Pinpoint the cell where the given text exists, returning its [X, Y] midpoint coordinate. 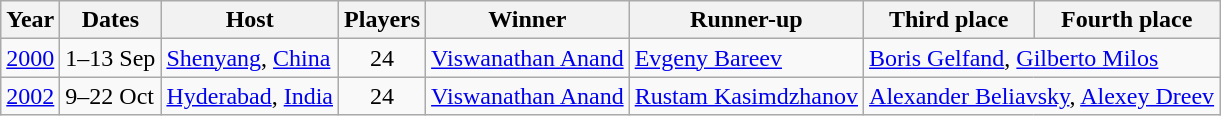
Alexander Beliavsky, Alexey Dreev [1042, 96]
2002 [30, 96]
Evgeny Bareev [746, 58]
1–13 Sep [110, 58]
Hyderabad, India [250, 96]
Players [382, 20]
2000 [30, 58]
Year [30, 20]
Third place [949, 20]
Dates [110, 20]
Host [250, 20]
Winner [528, 20]
Rustam Kasimdzhanov [746, 96]
Shenyang, China [250, 58]
Runner-up [746, 20]
Fourth place [1127, 20]
9–22 Oct [110, 96]
Boris Gelfand, Gilberto Milos [1042, 58]
